Identify which cell holds the provided text, then report its [X, Y] central coordinate. 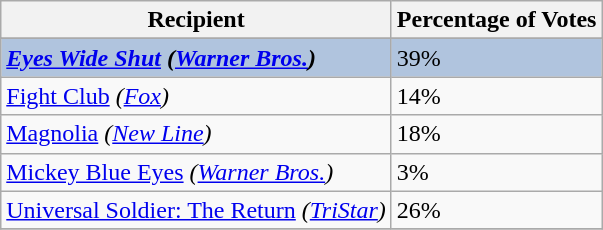
3% [496, 172]
Universal Soldier: The Return (TriStar) [196, 210]
Magnolia (New Line) [196, 134]
Percentage of Votes [496, 20]
Recipient [196, 20]
Fight Club (Fox) [196, 96]
Mickey Blue Eyes (Warner Bros.) [196, 172]
18% [496, 134]
26% [496, 210]
14% [496, 96]
Eyes Wide Shut (Warner Bros.) [196, 58]
39% [496, 58]
